Return (X, Y) of the center of cell containing provided text 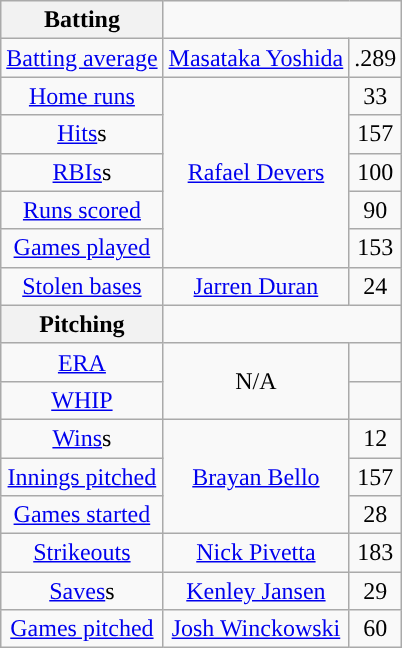
Games played (82, 248)
Innings pitched (82, 477)
Home runs (82, 96)
Pitching (82, 324)
33 (376, 96)
Josh Winckowski (256, 629)
Batting (82, 20)
100 (376, 172)
Batting average (82, 58)
28 (376, 515)
183 (376, 553)
Games started (82, 515)
Kenley Jansen (256, 591)
.289 (376, 58)
N/A (256, 381)
153 (376, 248)
Nick Pivetta (256, 553)
60 (376, 629)
WHIP (82, 400)
Hitss (82, 134)
Masataka Yoshida (256, 58)
Rafael Devers (256, 172)
Winss (82, 438)
RBIss (82, 172)
Brayan Bello (256, 476)
Jarren Duran (256, 286)
Games pitched (82, 629)
Strikeouts (82, 553)
29 (376, 591)
ERA (82, 362)
12 (376, 438)
24 (376, 286)
Stolen bases (82, 286)
90 (376, 210)
Runs scored (82, 210)
Savess (82, 591)
